Extract the [X, Y] coordinate from the center of the cell holding the provided text.  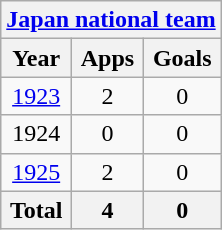
Total [36, 210]
Apps [108, 58]
1925 [36, 172]
Japan national team [111, 20]
Year [36, 58]
1923 [36, 96]
4 [108, 210]
Goals [182, 58]
1924 [36, 134]
